Search for the cell housing the specified text and yield its [x, y] center coordinate. 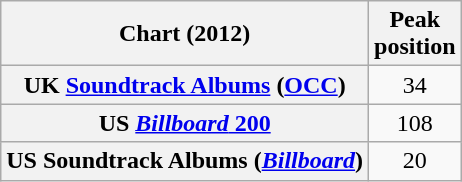
US Soundtrack Albums (Billboard) [185, 161]
34 [415, 85]
Chart (2012) [185, 34]
108 [415, 123]
US Billboard 200 [185, 123]
UK Soundtrack Albums (OCC) [185, 85]
20 [415, 161]
Peakposition [415, 34]
